Scan for the cell matching the given text and deliver its (x, y) coordinate at center. 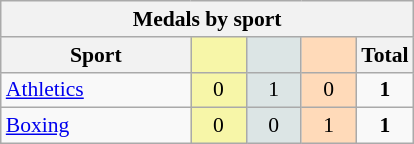
Sport (96, 55)
Medals by sport (208, 19)
Boxing (96, 126)
Total (384, 55)
Athletics (96, 90)
